Capture the cell that displays the provided text and extract its (x, y) central coordinate. 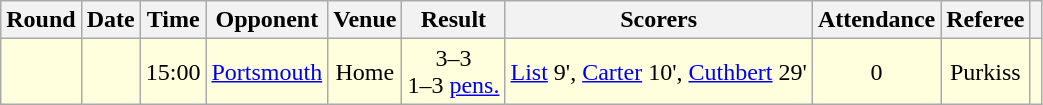
0 (876, 72)
Venue (365, 20)
Referee (986, 20)
Result (454, 20)
Purkiss (986, 72)
15:00 (173, 72)
Time (173, 20)
Portsmouth (267, 72)
Attendance (876, 20)
Date (110, 20)
List 9', Carter 10', Cuthbert 29' (658, 72)
3–31–3 pens. (454, 72)
Round (41, 20)
Opponent (267, 20)
Home (365, 72)
Scorers (658, 20)
